Determine the [X, Y] coordinate at the center of the cell enclosing the given text.  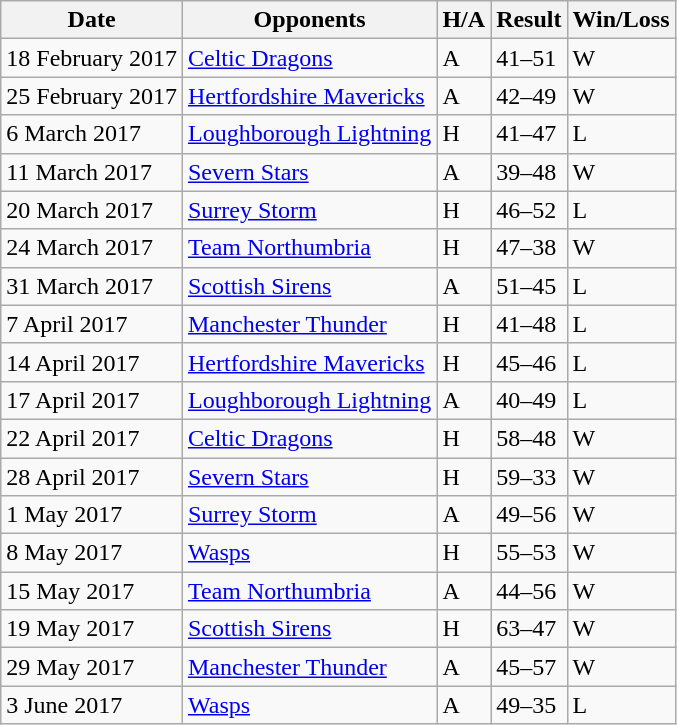
14 April 2017 [92, 362]
24 March 2017 [92, 248]
40–49 [529, 400]
3 June 2017 [92, 705]
41–47 [529, 134]
15 May 2017 [92, 591]
41–51 [529, 58]
45–57 [529, 667]
7 April 2017 [92, 324]
58–48 [529, 438]
19 May 2017 [92, 629]
47–38 [529, 248]
8 May 2017 [92, 553]
28 April 2017 [92, 477]
44–56 [529, 591]
49–35 [529, 705]
11 March 2017 [92, 172]
45–46 [529, 362]
22 April 2017 [92, 438]
18 February 2017 [92, 58]
25 February 2017 [92, 96]
39–48 [529, 172]
59–33 [529, 477]
51–45 [529, 286]
46–52 [529, 210]
20 March 2017 [92, 210]
Opponents [309, 20]
55–53 [529, 553]
6 March 2017 [92, 134]
31 March 2017 [92, 286]
41–48 [529, 324]
Date [92, 20]
Result [529, 20]
H/A [464, 20]
49–56 [529, 515]
17 April 2017 [92, 400]
63–47 [529, 629]
1 May 2017 [92, 515]
29 May 2017 [92, 667]
42–49 [529, 96]
Win/Loss [621, 20]
